Output the (x, y) coordinate of the center of the cell containing the given text.  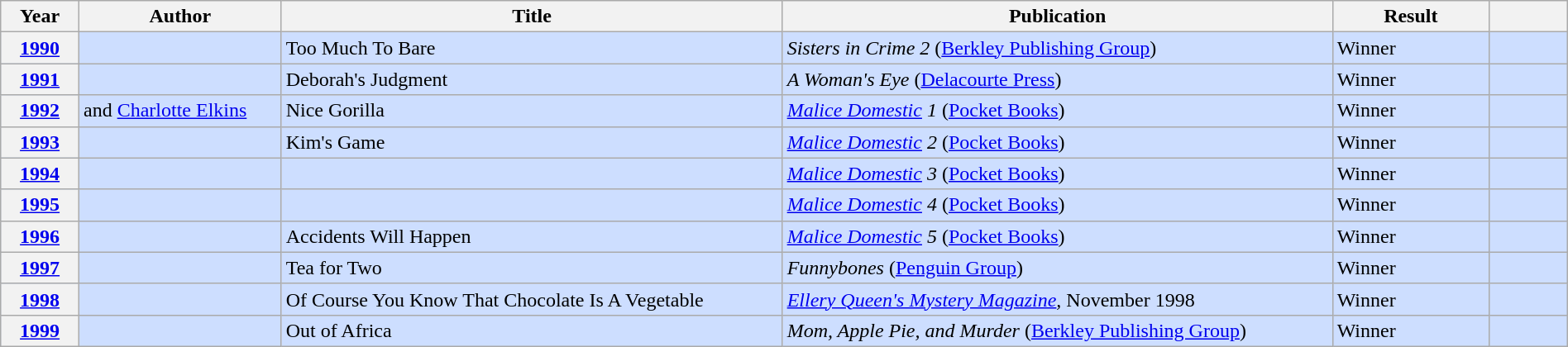
1997 (40, 268)
Ellery Queen's Mystery Magazine, November 1998 (1057, 299)
Malice Domestic 1 (Pocket Books) (1057, 111)
Malice Domestic 2 (Pocket Books) (1057, 142)
Title (532, 17)
Result (1411, 17)
Out of Africa (532, 330)
1993 (40, 142)
Too Much To Bare (532, 48)
Mom, Apple Pie, and Murder (Berkley Publishing Group) (1057, 330)
A Woman's Eye (Delacourte Press) (1057, 79)
and Charlotte Elkins (180, 111)
1994 (40, 173)
Publication (1057, 17)
1991 (40, 79)
Funnybones (Penguin Group) (1057, 268)
Kim's Game (532, 142)
Malice Domestic 3 (Pocket Books) (1057, 173)
Deborah's Judgment (532, 79)
Of Course You Know That Chocolate Is A Vegetable (532, 299)
Year (40, 17)
Author (180, 17)
Accidents Will Happen (532, 236)
1998 (40, 299)
Nice Gorilla (532, 111)
1996 (40, 236)
Sisters in Crime 2 (Berkley Publishing Group) (1057, 48)
1990 (40, 48)
Tea for Two (532, 268)
Malice Domestic 5 (Pocket Books) (1057, 236)
1999 (40, 330)
1995 (40, 205)
1992 (40, 111)
Malice Domestic 4 (Pocket Books) (1057, 205)
